Determine the [x, y] coordinate at the center of the cell enclosing the given text.  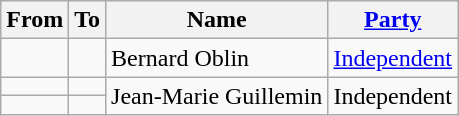
Party [393, 20]
Jean-Marie Guillemin [217, 96]
From [35, 20]
Bernard Oblin [217, 58]
Name [217, 20]
To [88, 20]
